From the cell containing the given text, extract its center point as (X, Y) coordinate. 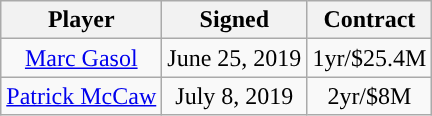
1yr/$25.4M (370, 58)
2yr/$8M (370, 96)
Marc Gasol (82, 58)
Signed (234, 20)
July 8, 2019 (234, 96)
Player (82, 20)
Patrick McCaw (82, 96)
June 25, 2019 (234, 58)
Contract (370, 20)
